For the text-containing cell, return its midpoint in [X, Y] coordinate format. 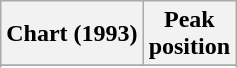
Chart (1993) [72, 34]
Peakposition [189, 34]
